Identify which cell holds the provided text, then report its (x, y) central coordinate. 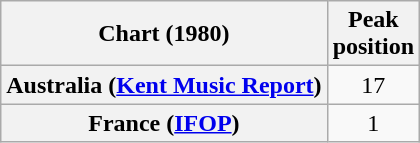
17 (373, 85)
Australia (Kent Music Report) (164, 85)
1 (373, 123)
Peakposition (373, 34)
Chart (1980) (164, 34)
France (IFOP) (164, 123)
